Scan for the cell matching the given text and deliver its (X, Y) coordinate at center. 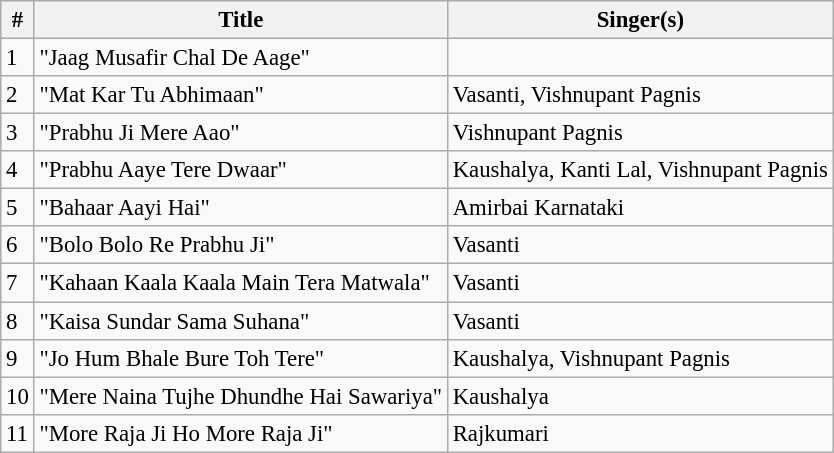
"Mere Naina Tujhe Dhundhe Hai Sawariya" (240, 396)
"Kaisa Sundar Sama Suhana" (240, 321)
"Bahaar Aayi Hai" (240, 208)
"Jaag Musafir Chal De Aage" (240, 58)
9 (18, 358)
Title (240, 20)
# (18, 20)
1 (18, 58)
8 (18, 321)
"Kahaan Kaala Kaala Main Tera Matwala" (240, 283)
Vasanti, Vishnupant Pagnis (640, 95)
"Prabhu Ji Mere Aao" (240, 133)
11 (18, 433)
"Bolo Bolo Re Prabhu Ji" (240, 245)
"More Raja Ji Ho More Raja Ji" (240, 433)
Rajkumari (640, 433)
3 (18, 133)
10 (18, 396)
Vishnupant Pagnis (640, 133)
Kaushalya, Vishnupant Pagnis (640, 358)
6 (18, 245)
"Prabhu Aaye Tere Dwaar" (240, 170)
4 (18, 170)
Singer(s) (640, 20)
"Jo Hum Bhale Bure Toh Tere" (240, 358)
7 (18, 283)
2 (18, 95)
5 (18, 208)
"Mat Kar Tu Abhimaan" (240, 95)
Amirbai Karnataki (640, 208)
Kaushalya (640, 396)
Kaushalya, Kanti Lal, Vishnupant Pagnis (640, 170)
